From the cell containing the given text, extract its center point as [x, y] coordinate. 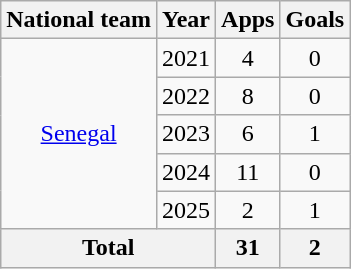
2022 [186, 96]
11 [248, 172]
8 [248, 96]
31 [248, 248]
2025 [186, 210]
6 [248, 134]
4 [248, 58]
National team [79, 20]
Apps [248, 20]
Senegal [79, 134]
Goals [315, 20]
2023 [186, 134]
2021 [186, 58]
2024 [186, 172]
Total [108, 248]
Year [186, 20]
